Return (x, y) of the center of cell containing provided text 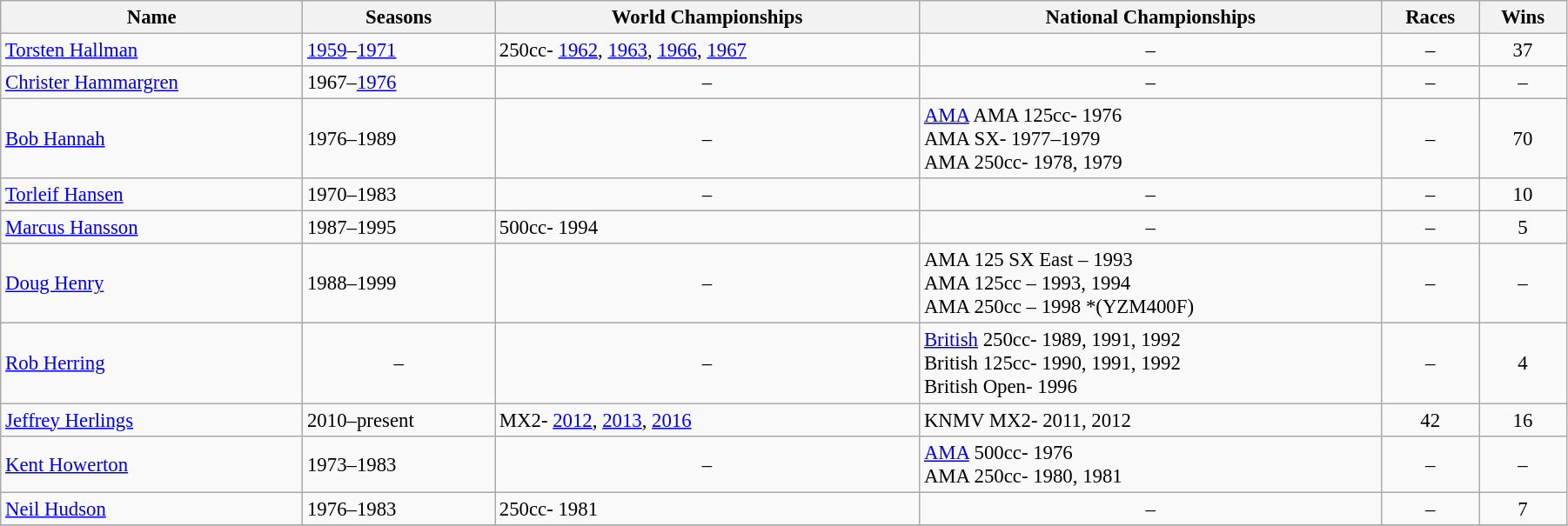
Neil Hudson (151, 509)
World Championships (707, 17)
10 (1523, 195)
AMA 125 SX East – 1993AMA 125cc – 1993, 1994AMA 250cc – 1998 *(YZM400F) (1150, 283)
2010–present (399, 420)
70 (1523, 139)
1987–1995 (399, 228)
Christer Hammargren (151, 83)
1970–1983 (399, 195)
250cc- 1981 (707, 509)
Doug Henry (151, 283)
1988–1999 (399, 283)
5 (1523, 228)
250cc- 1962, 1963, 1966, 1967 (707, 50)
AMA AMA 125cc- 1976AMA SX- 1977–1979AMA 250cc- 1978, 1979 (1150, 139)
1967–1976 (399, 83)
MX2- 2012, 2013, 2016 (707, 420)
4 (1523, 363)
Races (1431, 17)
1973–1983 (399, 464)
Kent Howerton (151, 464)
Marcus Hansson (151, 228)
Torsten Hallman (151, 50)
Bob Hannah (151, 139)
Name (151, 17)
37 (1523, 50)
Seasons (399, 17)
500cc- 1994 (707, 228)
National Championships (1150, 17)
Wins (1523, 17)
British 250cc- 1989, 1991, 1992British 125cc- 1990, 1991, 1992British Open- 1996 (1150, 363)
16 (1523, 420)
Rob Herring (151, 363)
1959–1971 (399, 50)
AMA 500cc- 1976AMA 250cc- 1980, 1981 (1150, 464)
1976–1989 (399, 139)
1976–1983 (399, 509)
42 (1431, 420)
KNMV MX2- 2011, 2012 (1150, 420)
Torleif Hansen (151, 195)
7 (1523, 509)
Jeffrey Herlings (151, 420)
